Output the (X, Y) coordinate of the center of the cell containing the given text.  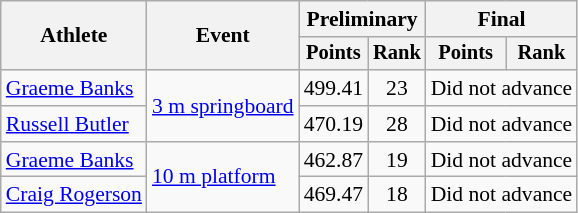
10 m platform (223, 178)
Athlete (74, 36)
Russell Butler (74, 124)
469.47 (334, 195)
Preliminary (362, 19)
Final (502, 19)
Event (223, 36)
470.19 (334, 124)
499.41 (334, 88)
19 (397, 160)
28 (397, 124)
18 (397, 195)
3 m springboard (223, 106)
Craig Rogerson (74, 195)
23 (397, 88)
462.87 (334, 160)
